For the text-containing cell, return its midpoint in (X, Y) coordinate format. 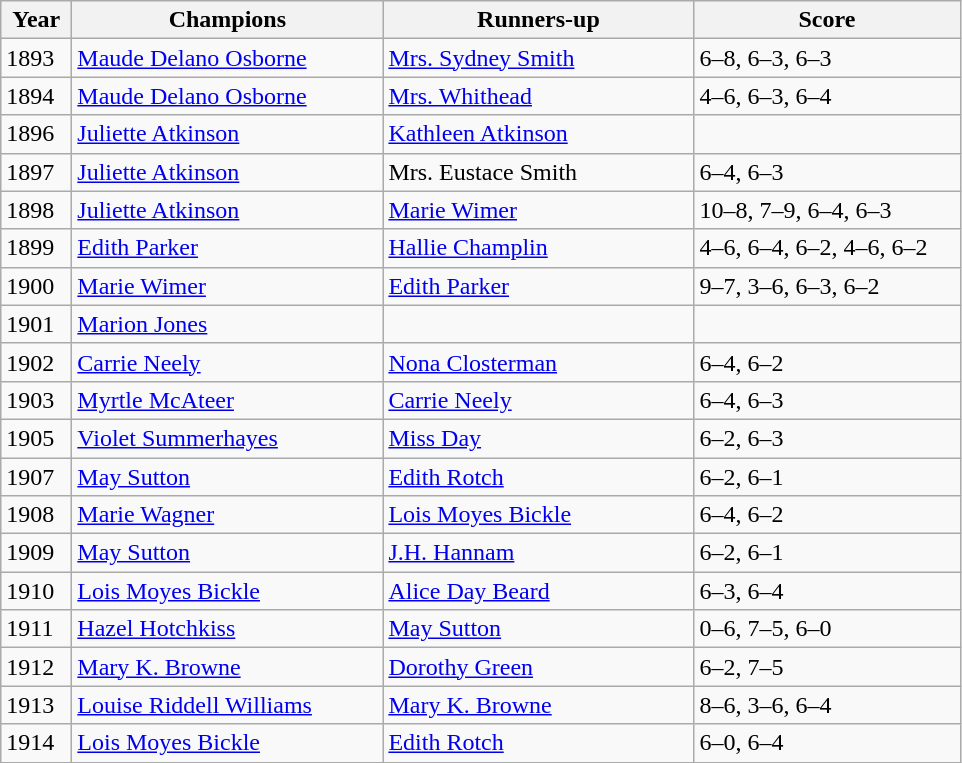
1899 (36, 248)
Hazel Hotchkiss (228, 629)
1907 (36, 477)
1898 (36, 210)
Champions (228, 20)
Mrs. Eustace Smith (538, 172)
J.H. Hannam (538, 553)
9–7, 3–6, 6–3, 6–2 (827, 286)
1896 (36, 134)
Hallie Champlin (538, 248)
Year (36, 20)
Score (827, 20)
0–6, 7–5, 6–0 (827, 629)
1910 (36, 591)
Runners-up (538, 20)
Dorothy Green (538, 667)
Violet Summerhayes (228, 438)
6–8, 6–3, 6–3 (827, 58)
4–6, 6–4, 6–2, 4–6, 6–2 (827, 248)
8–6, 3–6, 6–4 (827, 705)
Louise Riddell Williams (228, 705)
1913 (36, 705)
6–0, 6–4 (827, 743)
Kathleen Atkinson (538, 134)
1901 (36, 324)
1909 (36, 553)
1903 (36, 400)
1897 (36, 172)
Miss Day (538, 438)
Alice Day Beard (538, 591)
1911 (36, 629)
Mrs. Whithead (538, 96)
10–8, 7–9, 6–4, 6–3 (827, 210)
1914 (36, 743)
1894 (36, 96)
4–6, 6–3, 6–4 (827, 96)
1900 (36, 286)
Nona Closterman (538, 362)
6–3, 6–4 (827, 591)
Mrs. Sydney Smith (538, 58)
Marie Wagner (228, 515)
1908 (36, 515)
1912 (36, 667)
Marion Jones (228, 324)
1893 (36, 58)
6–2, 7–5 (827, 667)
1902 (36, 362)
1905 (36, 438)
Myrtle McAteer (228, 400)
6–2, 6–3 (827, 438)
